Locate the cell with the specified text and output its (X, Y) center coordinate. 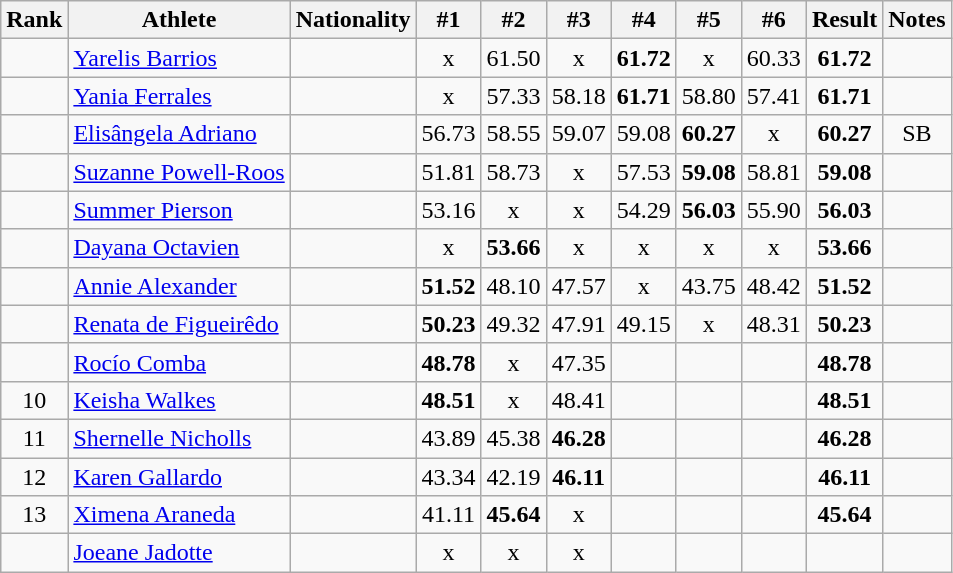
58.81 (774, 172)
48.41 (578, 400)
57.33 (514, 96)
47.35 (578, 362)
47.91 (578, 324)
60.33 (774, 58)
Summer Pierson (179, 210)
57.41 (774, 96)
58.80 (708, 96)
Notes (917, 20)
Keisha Walkes (179, 400)
48.42 (774, 286)
Rocío Comba (179, 362)
Elisângela Adriano (179, 134)
Nationality (353, 20)
43.75 (708, 286)
12 (34, 477)
58.55 (514, 134)
#4 (644, 20)
57.53 (644, 172)
61.50 (514, 58)
43.89 (448, 438)
Ximena Araneda (179, 515)
Joeane Jadotte (179, 553)
43.34 (448, 477)
10 (34, 400)
Result (844, 20)
41.11 (448, 515)
47.57 (578, 286)
53.16 (448, 210)
42.19 (514, 477)
SB (917, 134)
45.38 (514, 438)
#6 (774, 20)
#1 (448, 20)
58.73 (514, 172)
51.81 (448, 172)
Karen Gallardo (179, 477)
11 (34, 438)
Suzanne Powell-Roos (179, 172)
48.10 (514, 286)
Shernelle Nicholls (179, 438)
Rank (34, 20)
59.07 (578, 134)
55.90 (774, 210)
49.32 (514, 324)
56.73 (448, 134)
Athlete (179, 20)
58.18 (578, 96)
54.29 (644, 210)
Dayana Octavien (179, 248)
49.15 (644, 324)
48.31 (774, 324)
13 (34, 515)
Yarelis Barrios (179, 58)
Yania Ferrales (179, 96)
#5 (708, 20)
Annie Alexander (179, 286)
#3 (578, 20)
#2 (514, 20)
Renata de Figueirêdo (179, 324)
